Extract the [X, Y] coordinate from the center of the cell holding the provided text.  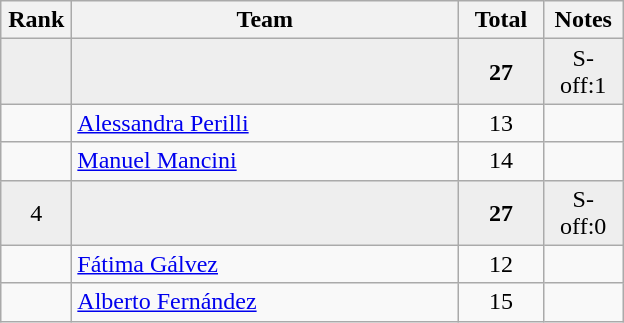
Total [501, 20]
4 [36, 212]
15 [501, 302]
Manuel Mancini [265, 161]
Alberto Fernández [265, 302]
Fátima Gálvez [265, 264]
S-off:1 [584, 72]
Team [265, 20]
14 [501, 161]
Alessandra Perilli [265, 123]
S-off:0 [584, 212]
12 [501, 264]
13 [501, 123]
Rank [36, 20]
Notes [584, 20]
